Search for the cell housing the specified text and yield its (x, y) center coordinate. 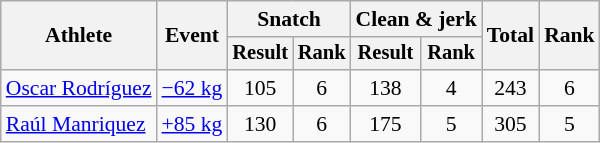
130 (260, 124)
−62 kg (192, 88)
Oscar Rodríguez (79, 88)
175 (386, 124)
243 (510, 88)
138 (386, 88)
Event (192, 36)
Snatch (288, 19)
+85 kg (192, 124)
4 (450, 88)
Total (510, 36)
Athlete (79, 36)
Clean & jerk (416, 19)
Raúl Manriquez (79, 124)
305 (510, 124)
105 (260, 88)
